Output the (x, y) coordinate of the center of the cell containing the given text.  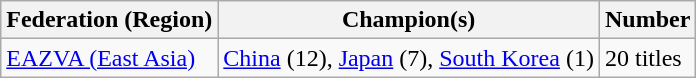
EAZVA (East Asia) (110, 58)
Federation (Region) (110, 20)
China (12), Japan (7), South Korea (1) (409, 58)
Number (647, 20)
Champion(s) (409, 20)
20 titles (647, 58)
